Capture the cell that displays the provided text and extract its (X, Y) central coordinate. 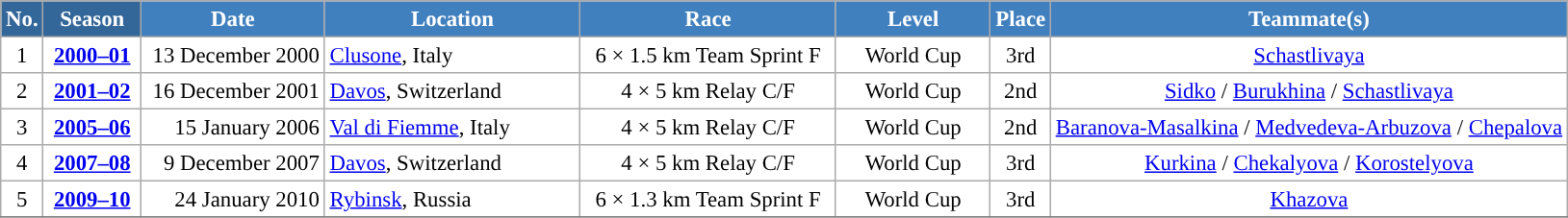
2009–10 (92, 200)
Baranova-Masalkina / Medvedeva-Arbuzova / Chepalova (1309, 128)
16 December 2001 (233, 91)
2000–01 (92, 56)
Location (452, 19)
6 × 1.5 km Team Sprint F (708, 56)
15 January 2006 (233, 128)
6 × 1.3 km Team Sprint F (708, 200)
2 (22, 91)
Clusone, Italy (452, 56)
3 (22, 128)
Val di Fiemme, Italy (452, 128)
Date (233, 19)
2007–08 (92, 163)
Season (92, 19)
5 (22, 200)
2001–02 (92, 91)
Level (913, 19)
2005–06 (92, 128)
Place (1020, 19)
Rybinsk, Russia (452, 200)
Sidko / Burukhina / Schastlivaya (1309, 91)
Teammate(s) (1309, 19)
9 December 2007 (233, 163)
Race (708, 19)
24 January 2010 (233, 200)
1 (22, 56)
Kurkina / Chekalyova / Korostelyova (1309, 163)
13 December 2000 (233, 56)
Schastlivaya (1309, 56)
Khazova (1309, 200)
4 (22, 163)
No. (22, 19)
